For the text-containing cell, return its midpoint in [x, y] coordinate format. 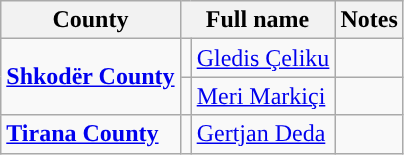
Notes [369, 20]
Full name [258, 20]
Gertjan Deda [263, 134]
Meri Markiçi [263, 96]
County [90, 20]
Tirana County [90, 134]
Gledis Çeliku [263, 58]
Shkodër County [90, 77]
